Return the [X, Y] coordinate for the center point of the cell that contains the specified text.  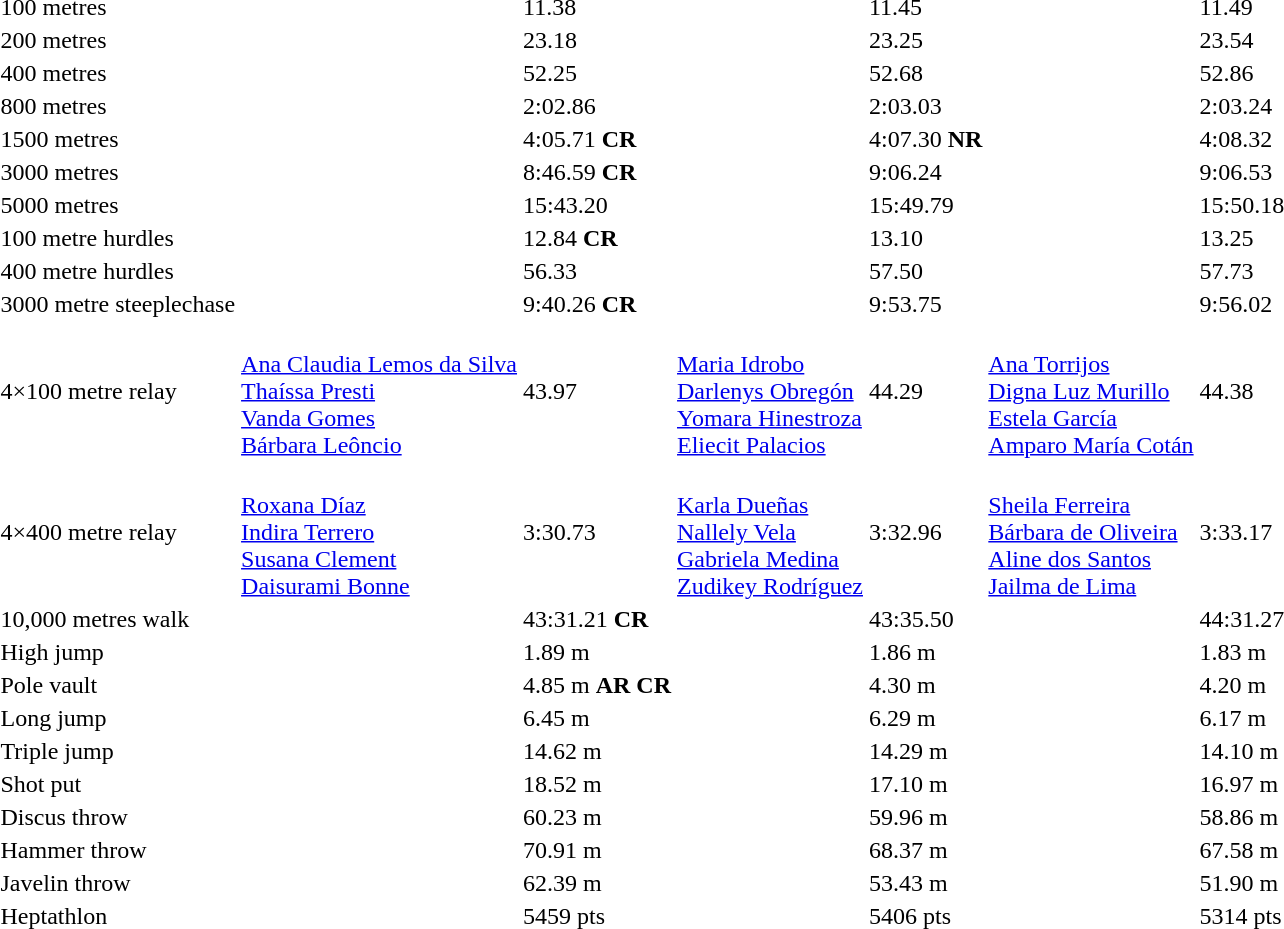
15:43.20 [598, 205]
15:49.79 [925, 205]
53.43 m [925, 883]
Maria IdroboDarlenys ObregónYomara HinestrozaEliecit Palacios [770, 391]
68.37 m [925, 850]
9:06.24 [925, 172]
Ana TorrijosDigna Luz MurilloEstela GarcíaAmparo María Cotán [1091, 391]
4.30 m [925, 685]
18.52 m [598, 784]
70.91 m [598, 850]
Sheila FerreiraBárbara de OliveiraAline dos SantosJailma de Lima [1091, 532]
57.50 [925, 271]
9:53.75 [925, 304]
60.23 m [598, 817]
13.10 [925, 238]
44.29 [925, 391]
4:07.30 NR [925, 139]
9:40.26 CR [598, 304]
2:02.86 [598, 106]
43.97 [598, 391]
6.29 m [925, 718]
12.84 CR [598, 238]
52.68 [925, 73]
14.29 m [925, 751]
23.25 [925, 40]
52.25 [598, 73]
Roxana DíazIndira TerreroSusana ClementDaisurami Bonne [380, 532]
4.85 m AR CR [598, 685]
43:31.21 CR [598, 619]
2:03.03 [925, 106]
1.86 m [925, 652]
14.62 m [598, 751]
17.10 m [925, 784]
Ana Claudia Lemos da SilvaThaíssa PrestiVanda GomesBárbara Leôncio [380, 391]
8:46.59 CR [598, 172]
56.33 [598, 271]
4:05.71 CR [598, 139]
59.96 m [925, 817]
23.18 [598, 40]
6.45 m [598, 718]
3:30.73 [598, 532]
1.89 m [598, 652]
3:32.96 [925, 532]
Karla DueñasNallely VelaGabriela MedinaZudikey Rodríguez [770, 532]
62.39 m [598, 883]
43:35.50 [925, 619]
